Scan for the cell matching the given text and deliver its [x, y] coordinate at center. 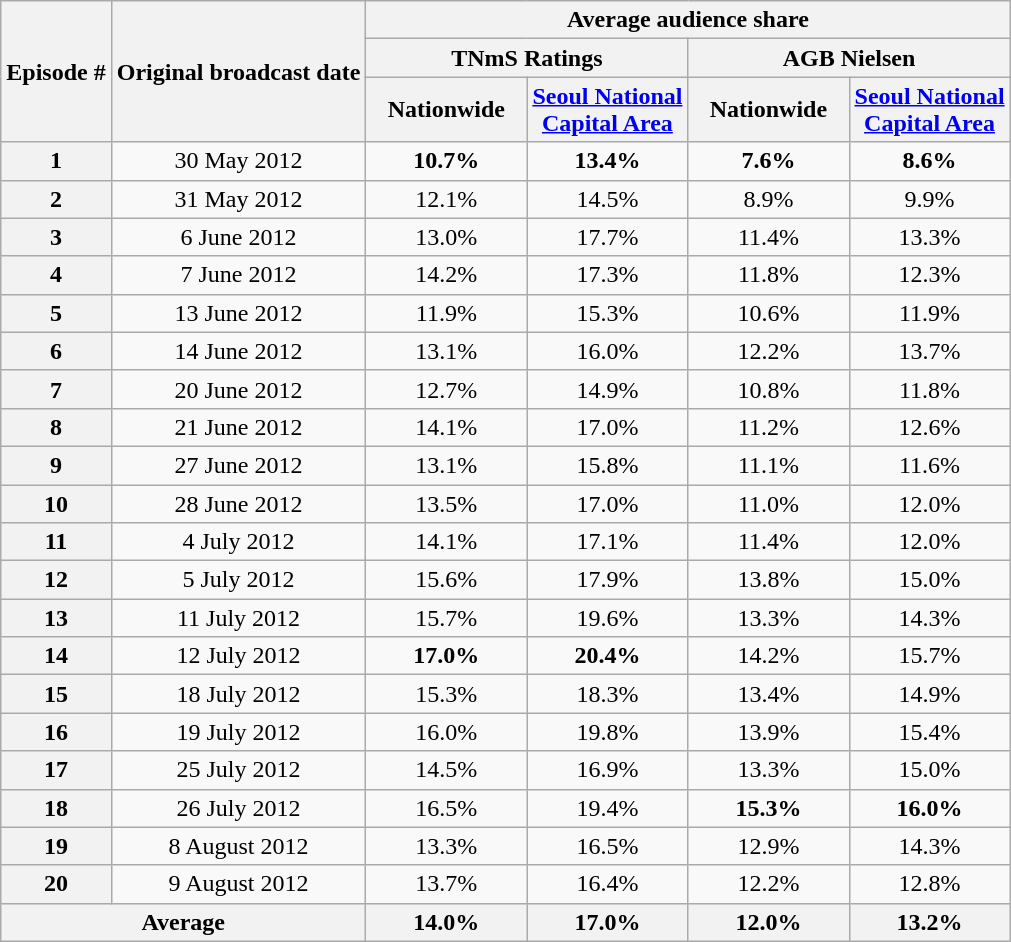
14.0% [446, 922]
6 [56, 351]
15.8% [608, 465]
12.8% [930, 884]
25 July 2012 [238, 770]
11 July 2012 [238, 618]
15 [56, 694]
16 [56, 732]
11.2% [768, 427]
20 [56, 884]
13.0% [446, 237]
17.1% [608, 542]
26 July 2012 [238, 808]
14 June 2012 [238, 351]
6 June 2012 [238, 237]
10.8% [768, 389]
10 [56, 503]
17 [56, 770]
17.3% [608, 275]
18 [56, 808]
20.4% [608, 656]
4 July 2012 [238, 542]
12.3% [930, 275]
13.2% [930, 922]
19.4% [608, 808]
Average [184, 922]
8 August 2012 [238, 846]
12.7% [446, 389]
12.9% [768, 846]
11.1% [768, 465]
18 July 2012 [238, 694]
Episode # [56, 72]
9.9% [930, 199]
19.8% [608, 732]
11.0% [768, 503]
12.6% [930, 427]
5 [56, 313]
16.4% [608, 884]
21 June 2012 [238, 427]
9 August 2012 [238, 884]
31 May 2012 [238, 199]
7 [56, 389]
13 [56, 618]
16.9% [608, 770]
17.9% [608, 580]
11.6% [930, 465]
TNmS Ratings [527, 58]
13 June 2012 [238, 313]
10.7% [446, 161]
5 July 2012 [238, 580]
7.6% [768, 161]
18.3% [608, 694]
30 May 2012 [238, 161]
13.5% [446, 503]
11 [56, 542]
8 [56, 427]
3 [56, 237]
10.6% [768, 313]
1 [56, 161]
12.1% [446, 199]
27 June 2012 [238, 465]
19 July 2012 [238, 732]
2 [56, 199]
15.6% [446, 580]
Original broadcast date [238, 72]
8.9% [768, 199]
8.6% [930, 161]
AGB Nielsen [849, 58]
17.7% [608, 237]
14 [56, 656]
13.8% [768, 580]
4 [56, 275]
15.4% [930, 732]
Average audience share [688, 20]
12 [56, 580]
12 July 2012 [238, 656]
28 June 2012 [238, 503]
7 June 2012 [238, 275]
19.6% [608, 618]
9 [56, 465]
13.9% [768, 732]
19 [56, 846]
20 June 2012 [238, 389]
